Pinpoint the cell where the given text exists, returning its [X, Y] midpoint coordinate. 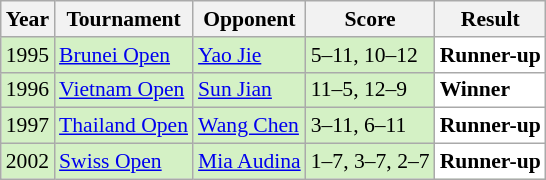
3–11, 6–11 [370, 126]
Yao Jie [250, 55]
Sun Jian [250, 90]
Year [28, 19]
5–11, 10–12 [370, 55]
Tournament [124, 19]
1997 [28, 126]
Swiss Open [124, 162]
2002 [28, 162]
1–7, 3–7, 2–7 [370, 162]
Score [370, 19]
Opponent [250, 19]
Brunei Open [124, 55]
Result [490, 19]
Winner [490, 90]
Thailand Open [124, 126]
1995 [28, 55]
Vietnam Open [124, 90]
1996 [28, 90]
11–5, 12–9 [370, 90]
Wang Chen [250, 126]
Mia Audina [250, 162]
